Return (X, Y) of the center of cell containing provided text 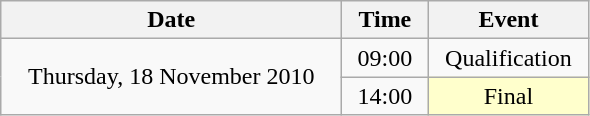
Event (508, 20)
Time (385, 20)
Thursday, 18 November 2010 (172, 77)
Final (508, 96)
Qualification (508, 58)
Date (172, 20)
09:00 (385, 58)
14:00 (385, 96)
